Provide the (x, y) coordinate of the cell's center where the given text is located.  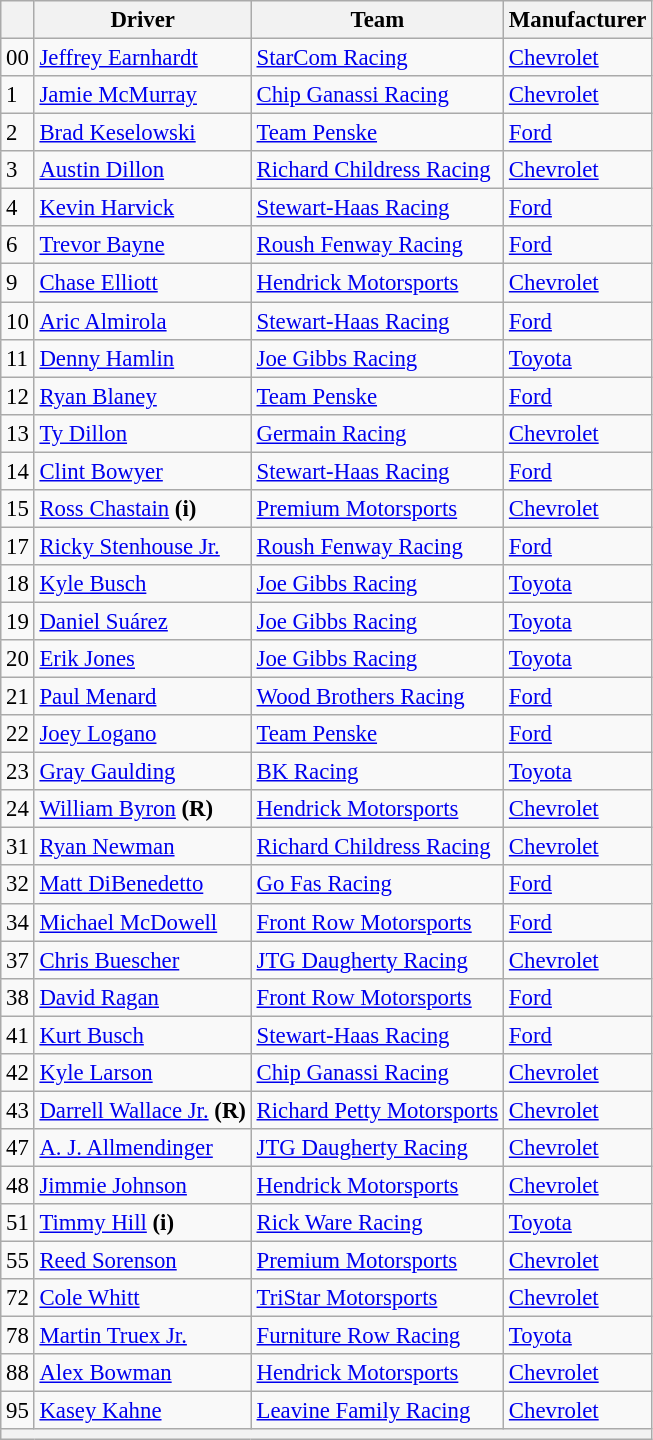
Cole Whitt (142, 1298)
Joey Logano (142, 734)
Ross Chastain (i) (142, 509)
20 (18, 659)
34 (18, 922)
Wood Brothers Racing (377, 697)
55 (18, 1261)
Manufacturer (578, 20)
Ryan Newman (142, 847)
Alex Bowman (142, 1373)
Michael McDowell (142, 922)
23 (18, 772)
11 (18, 358)
95 (18, 1411)
Ty Dillon (142, 433)
David Ragan (142, 997)
Ryan Blaney (142, 396)
24 (18, 809)
TriStar Motorsports (377, 1298)
Brad Keselowski (142, 133)
Go Fas Racing (377, 885)
Martin Truex Jr. (142, 1336)
10 (18, 321)
Timmy Hill (i) (142, 1223)
72 (18, 1298)
21 (18, 697)
18 (18, 584)
37 (18, 960)
Trevor Bayne (142, 245)
15 (18, 509)
9 (18, 283)
1 (18, 95)
Austin Dillon (142, 170)
32 (18, 885)
Jamie McMurray (142, 95)
2 (18, 133)
Kurt Busch (142, 1035)
31 (18, 847)
Clint Bowyer (142, 471)
William Byron (R) (142, 809)
3 (18, 170)
Jimmie Johnson (142, 1185)
Reed Sorenson (142, 1261)
Leavine Family Racing (377, 1411)
Richard Petty Motorsports (377, 1110)
42 (18, 1073)
A. J. Allmendinger (142, 1148)
Furniture Row Racing (377, 1336)
Denny Hamlin (142, 358)
Team (377, 20)
Erik Jones (142, 659)
51 (18, 1223)
Paul Menard (142, 697)
Kasey Kahne (142, 1411)
6 (18, 245)
78 (18, 1336)
19 (18, 621)
StarCom Racing (377, 58)
BK Racing (377, 772)
13 (18, 433)
22 (18, 734)
88 (18, 1373)
Kevin Harvick (142, 208)
41 (18, 1035)
Daniel Suárez (142, 621)
Ricky Stenhouse Jr. (142, 546)
Gray Gaulding (142, 772)
38 (18, 997)
Driver (142, 20)
00 (18, 58)
Darrell Wallace Jr. (R) (142, 1110)
14 (18, 471)
Rick Ware Racing (377, 1223)
Matt DiBenedetto (142, 885)
Chris Buescher (142, 960)
Kyle Larson (142, 1073)
Chase Elliott (142, 283)
Germain Racing (377, 433)
43 (18, 1110)
Jeffrey Earnhardt (142, 58)
12 (18, 396)
47 (18, 1148)
48 (18, 1185)
Aric Almirola (142, 321)
17 (18, 546)
Kyle Busch (142, 584)
4 (18, 208)
